Provide the (x, y) coordinate of the cell's center where the given text is located.  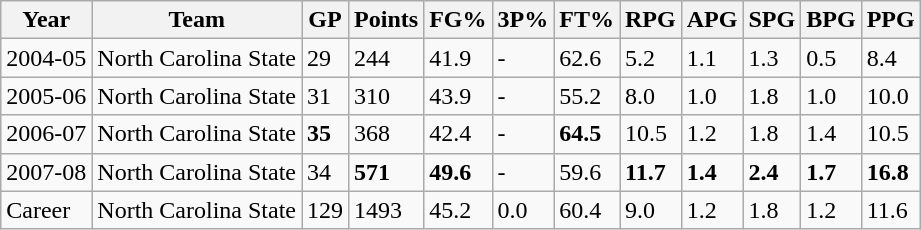
41.9 (458, 58)
10.0 (890, 96)
129 (326, 210)
2005-06 (46, 96)
60.4 (587, 210)
8.4 (890, 58)
GP (326, 20)
FG% (458, 20)
Team (197, 20)
62.6 (587, 58)
9.0 (651, 210)
0.5 (831, 58)
43.9 (458, 96)
3P% (523, 20)
0.0 (523, 210)
1493 (386, 210)
11.6 (890, 210)
31 (326, 96)
368 (386, 134)
310 (386, 96)
42.4 (458, 134)
571 (386, 172)
FT% (587, 20)
Year (46, 20)
2007-08 (46, 172)
35 (326, 134)
59.6 (587, 172)
5.2 (651, 58)
SPG (772, 20)
APG (712, 20)
1.7 (831, 172)
244 (386, 58)
PPG (890, 20)
2006-07 (46, 134)
45.2 (458, 210)
29 (326, 58)
49.6 (458, 172)
BPG (831, 20)
1.1 (712, 58)
11.7 (651, 172)
2004-05 (46, 58)
16.8 (890, 172)
RPG (651, 20)
Career (46, 210)
8.0 (651, 96)
64.5 (587, 134)
2.4 (772, 172)
1.3 (772, 58)
55.2 (587, 96)
34 (326, 172)
Points (386, 20)
